From the cell containing the given text, extract its center point as (X, Y) coordinate. 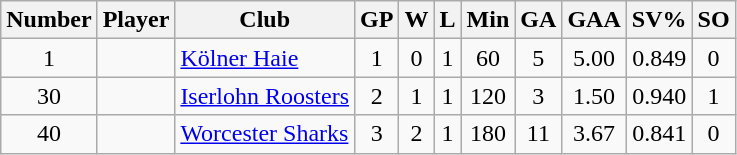
40 (49, 134)
Worcester Sharks (265, 134)
GP (377, 20)
120 (488, 96)
SV% (659, 20)
180 (488, 134)
5 (538, 58)
L (448, 20)
11 (538, 134)
3.67 (594, 134)
5.00 (594, 58)
1.50 (594, 96)
60 (488, 58)
Player (136, 20)
0.841 (659, 134)
Iserlohn Roosters (265, 96)
SO (714, 20)
Kölner Haie (265, 58)
Min (488, 20)
W (416, 20)
0.940 (659, 96)
GA (538, 20)
30 (49, 96)
GAA (594, 20)
Number (49, 20)
0.849 (659, 58)
Club (265, 20)
